Locate the cell with the specified text and output its [X, Y] center coordinate. 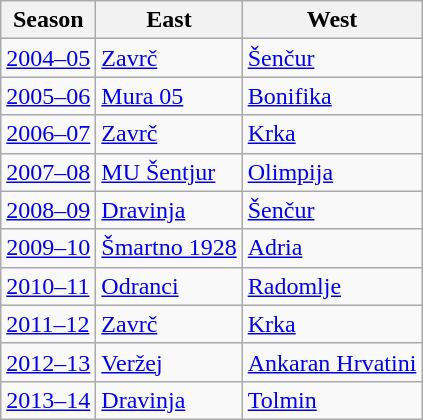
Ankaran Hrvatini [332, 362]
MU Šentjur [169, 172]
Adria [332, 248]
West [332, 20]
2005–06 [48, 96]
Radomlje [332, 286]
2011–12 [48, 324]
Season [48, 20]
Veržej [169, 362]
2004–05 [48, 58]
Odranci [169, 286]
2008–09 [48, 210]
Bonifika [332, 96]
2006–07 [48, 134]
2009–10 [48, 248]
2012–13 [48, 362]
Olimpija [332, 172]
East [169, 20]
2010–11 [48, 286]
Tolmin [332, 400]
Mura 05 [169, 96]
Šmartno 1928 [169, 248]
2013–14 [48, 400]
2007–08 [48, 172]
